Extract the (X, Y) coordinate from the center of the cell holding the provided text.  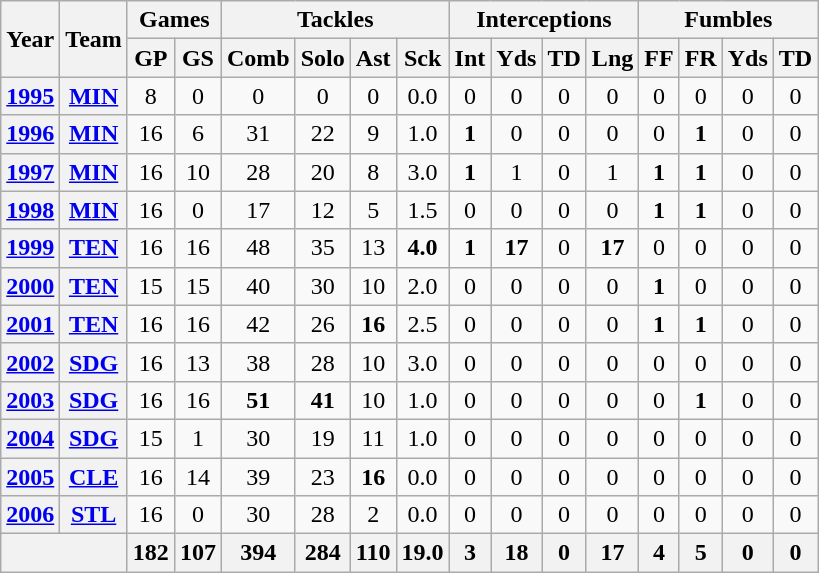
19.0 (422, 553)
1.5 (422, 210)
284 (322, 553)
14 (198, 477)
40 (258, 286)
23 (322, 477)
1996 (30, 134)
2.0 (422, 286)
51 (258, 400)
3 (470, 553)
GP (150, 58)
6 (198, 134)
12 (322, 210)
1998 (30, 210)
2002 (30, 362)
2001 (30, 324)
Comb (258, 58)
Ast (373, 58)
Games (174, 20)
4.0 (422, 248)
2 (373, 515)
GS (198, 58)
Sck (422, 58)
STL (94, 515)
1995 (30, 96)
Interceptions (544, 20)
22 (322, 134)
Solo (322, 58)
Int (470, 58)
11 (373, 438)
2005 (30, 477)
Fumbles (728, 20)
38 (258, 362)
Lng (612, 58)
182 (150, 553)
26 (322, 324)
1997 (30, 172)
1999 (30, 248)
9 (373, 134)
Tackles (335, 20)
31 (258, 134)
2006 (30, 515)
42 (258, 324)
FR (700, 58)
394 (258, 553)
39 (258, 477)
4 (659, 553)
19 (322, 438)
FF (659, 58)
110 (373, 553)
35 (322, 248)
41 (322, 400)
Year (30, 39)
CLE (94, 477)
Team (94, 39)
2000 (30, 286)
48 (258, 248)
2.5 (422, 324)
20 (322, 172)
2004 (30, 438)
2003 (30, 400)
18 (516, 553)
107 (198, 553)
